Find where the given text appears and provide that cell's center as [X, Y] coordinate. 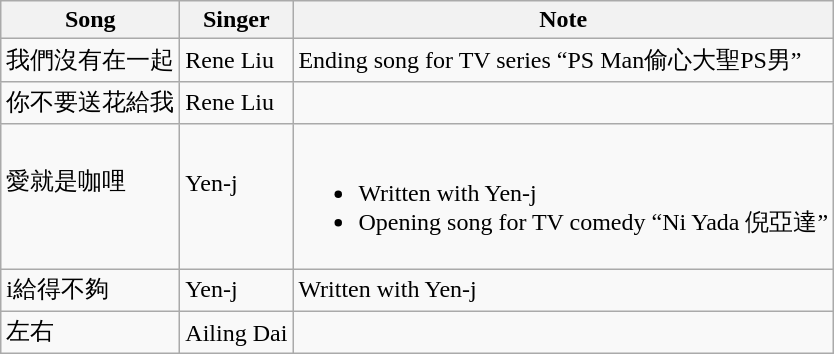
愛就是咖哩 [90, 196]
Ending song for TV series “PS Man偷心大聖PS男” [564, 60]
Singer [236, 20]
Written with Yen-jOpening song for TV comedy “Ni Yada 倪亞達” [564, 196]
i給得不夠 [90, 290]
Ailing Dai [236, 332]
Written with Yen-j [564, 290]
Note [564, 20]
你不要送花給我 [90, 102]
左右 [90, 332]
我們沒有在一起 [90, 60]
Song [90, 20]
